Detect which cell encompasses the target text, then output its (x, y) center coordinate. 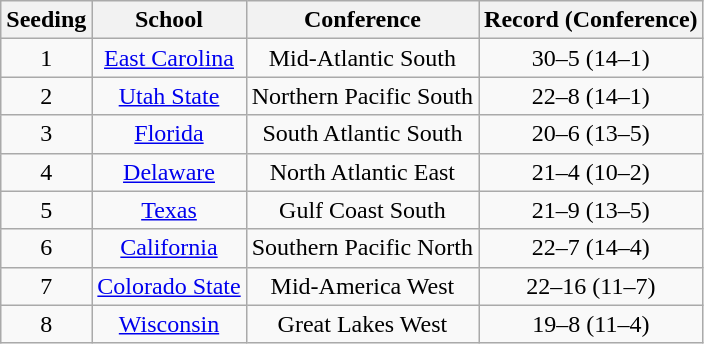
7 (46, 286)
8 (46, 324)
Wisconsin (169, 324)
22–7 (14–4) (592, 248)
4 (46, 172)
Mid-America West (362, 286)
Record (Conference) (592, 20)
22–16 (11–7) (592, 286)
School (169, 20)
Northern Pacific South (362, 96)
3 (46, 134)
Utah State (169, 96)
22–8 (14–1) (592, 96)
Delaware (169, 172)
North Atlantic East (362, 172)
2 (46, 96)
21–4 (10–2) (592, 172)
Seeding (46, 20)
20–6 (13–5) (592, 134)
Colorado State (169, 286)
Gulf Coast South (362, 210)
South Atlantic South (362, 134)
30–5 (14–1) (592, 58)
6 (46, 248)
Southern Pacific North (362, 248)
Great Lakes West (362, 324)
Mid-Atlantic South (362, 58)
Texas (169, 210)
5 (46, 210)
California (169, 248)
East Carolina (169, 58)
1 (46, 58)
19–8 (11–4) (592, 324)
Conference (362, 20)
21–9 (13–5) (592, 210)
Florida (169, 134)
